From the cell containing the given text, extract its center point as (X, Y) coordinate. 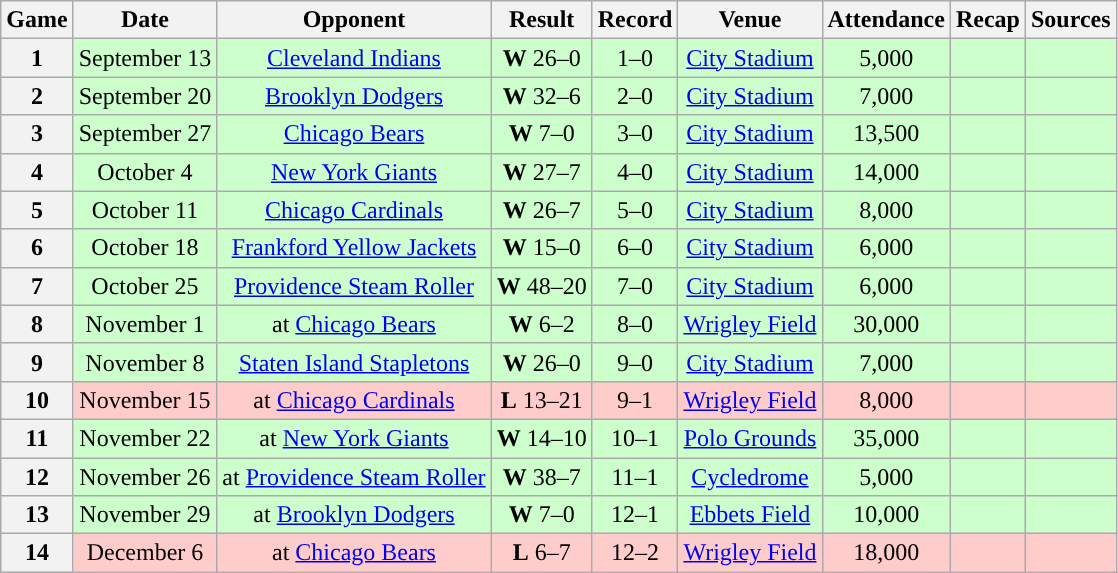
Record (635, 20)
30,000 (886, 324)
Providence Steam Roller (354, 286)
6–0 (635, 248)
Polo Grounds (750, 438)
Staten Island Stapletons (354, 362)
11–1 (635, 477)
6 (37, 248)
W 48–20 (542, 286)
November 8 (145, 362)
at New York Giants (354, 438)
New York Giants (354, 172)
at Chicago Cardinals (354, 400)
10 (37, 400)
3 (37, 134)
W 14–10 (542, 438)
November 1 (145, 324)
7–0 (635, 286)
Cycledrome (750, 477)
8–0 (635, 324)
2 (37, 96)
L 13–21 (542, 400)
18,000 (886, 553)
September 27 (145, 134)
at Brooklyn Dodgers (354, 515)
7 (37, 286)
W 26–7 (542, 210)
13 (37, 515)
at Providence Steam Roller (354, 477)
3–0 (635, 134)
9–1 (635, 400)
Game (37, 20)
L 6–7 (542, 553)
12–1 (635, 515)
W 6–2 (542, 324)
W 27–7 (542, 172)
9–0 (635, 362)
5–0 (635, 210)
Chicago Cardinals (354, 210)
December 6 (145, 553)
5 (37, 210)
September 20 (145, 96)
12–2 (635, 553)
September 13 (145, 58)
1–0 (635, 58)
Recap (988, 20)
November 29 (145, 515)
8 (37, 324)
12 (37, 477)
14,000 (886, 172)
Brooklyn Dodgers (354, 96)
2–0 (635, 96)
13,500 (886, 134)
Chicago Bears (354, 134)
Result (542, 20)
November 22 (145, 438)
November 15 (145, 400)
W 32–6 (542, 96)
Venue (750, 20)
W 38–7 (542, 477)
4–0 (635, 172)
1 (37, 58)
October 4 (145, 172)
Ebbets Field (750, 515)
October 11 (145, 210)
Frankford Yellow Jackets (354, 248)
November 26 (145, 477)
14 (37, 553)
Attendance (886, 20)
W 15–0 (542, 248)
35,000 (886, 438)
Opponent (354, 20)
Sources (1070, 20)
4 (37, 172)
10–1 (635, 438)
October 25 (145, 286)
11 (37, 438)
10,000 (886, 515)
Date (145, 20)
9 (37, 362)
Cleveland Indians (354, 58)
October 18 (145, 248)
